Identify which cell holds the provided text, then report its (x, y) central coordinate. 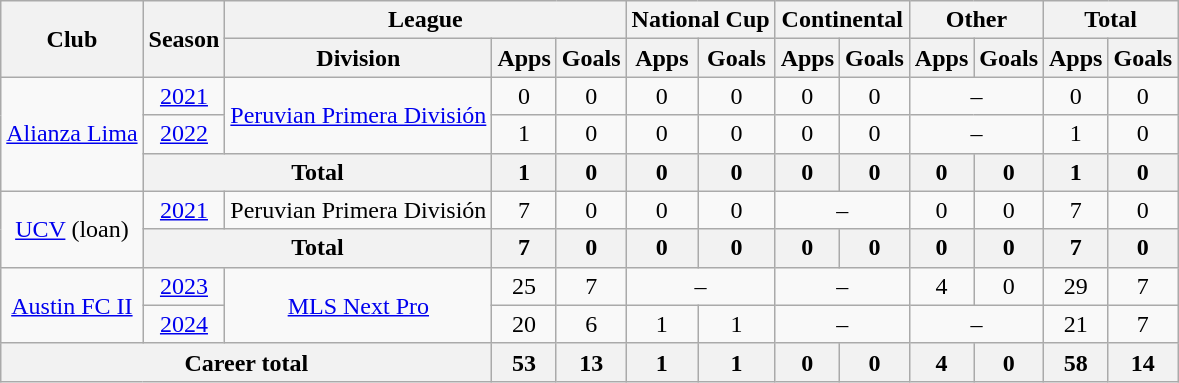
Division (358, 58)
58 (1076, 362)
2023 (184, 286)
Continental (842, 20)
2024 (184, 324)
Austin FC II (72, 305)
21 (1076, 324)
Career total (246, 362)
Club (72, 39)
MLS Next Pro (358, 305)
Other (976, 20)
UCV (loan) (72, 229)
2022 (184, 134)
29 (1076, 286)
Season (184, 39)
League (426, 20)
14 (1143, 362)
20 (524, 324)
13 (591, 362)
53 (524, 362)
25 (524, 286)
6 (591, 324)
National Cup (700, 20)
Alianza Lima (72, 134)
